For the text-containing cell, return its midpoint in [x, y] coordinate format. 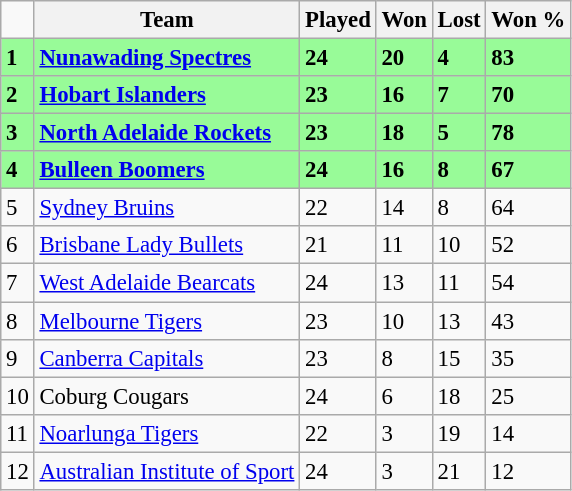
2 [18, 95]
Team [167, 20]
1 [18, 58]
Hobart Islanders [167, 95]
Won % [528, 20]
Played [338, 20]
54 [528, 283]
52 [528, 245]
West Adelaide Bearcats [167, 283]
Australian Institute of Sport [167, 471]
78 [528, 133]
Lost [459, 20]
70 [528, 95]
9 [18, 358]
Canberra Capitals [167, 358]
83 [528, 58]
64 [528, 208]
15 [459, 358]
Noarlunga Tigers [167, 433]
North Adelaide Rockets [167, 133]
25 [528, 396]
Won [404, 20]
Melbourne Tigers [167, 321]
Coburg Cougars [167, 396]
Sydney Bruins [167, 208]
43 [528, 321]
Bulleen Boomers [167, 170]
19 [459, 433]
35 [528, 358]
Nunawading Spectres [167, 58]
20 [404, 58]
67 [528, 170]
Brisbane Lady Bullets [167, 245]
